Identify which cell holds the provided text, then report its [X, Y] central coordinate. 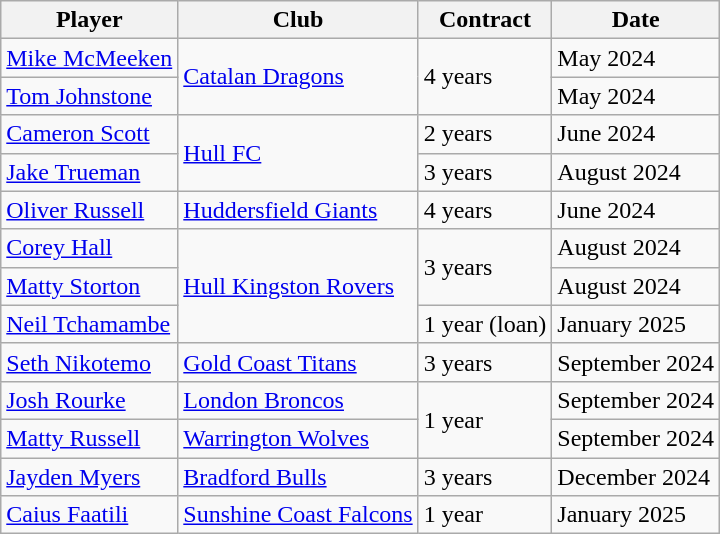
London Broncos [298, 400]
December 2024 [636, 477]
Bradford Bulls [298, 477]
Warrington Wolves [298, 438]
Matty Russell [90, 438]
Huddersfield Giants [298, 210]
Contract [485, 20]
Corey Hall [90, 248]
Cameron Scott [90, 134]
Club [298, 20]
Tom Johnstone [90, 96]
Neil Tchamambe [90, 324]
Caius Faatili [90, 515]
2 years [485, 134]
Jayden Myers [90, 477]
Oliver Russell [90, 210]
Player [90, 20]
Mike McMeeken [90, 58]
Sunshine Coast Falcons [298, 515]
Catalan Dragons [298, 77]
Gold Coast Titans [298, 362]
Hull FC [298, 153]
Jake Trueman [90, 172]
Hull Kingston Rovers [298, 286]
Seth Nikotemo [90, 362]
Date [636, 20]
Matty Storton [90, 286]
1 year (loan) [485, 324]
Josh Rourke [90, 400]
